Identify which cell holds the provided text, then report its (x, y) central coordinate. 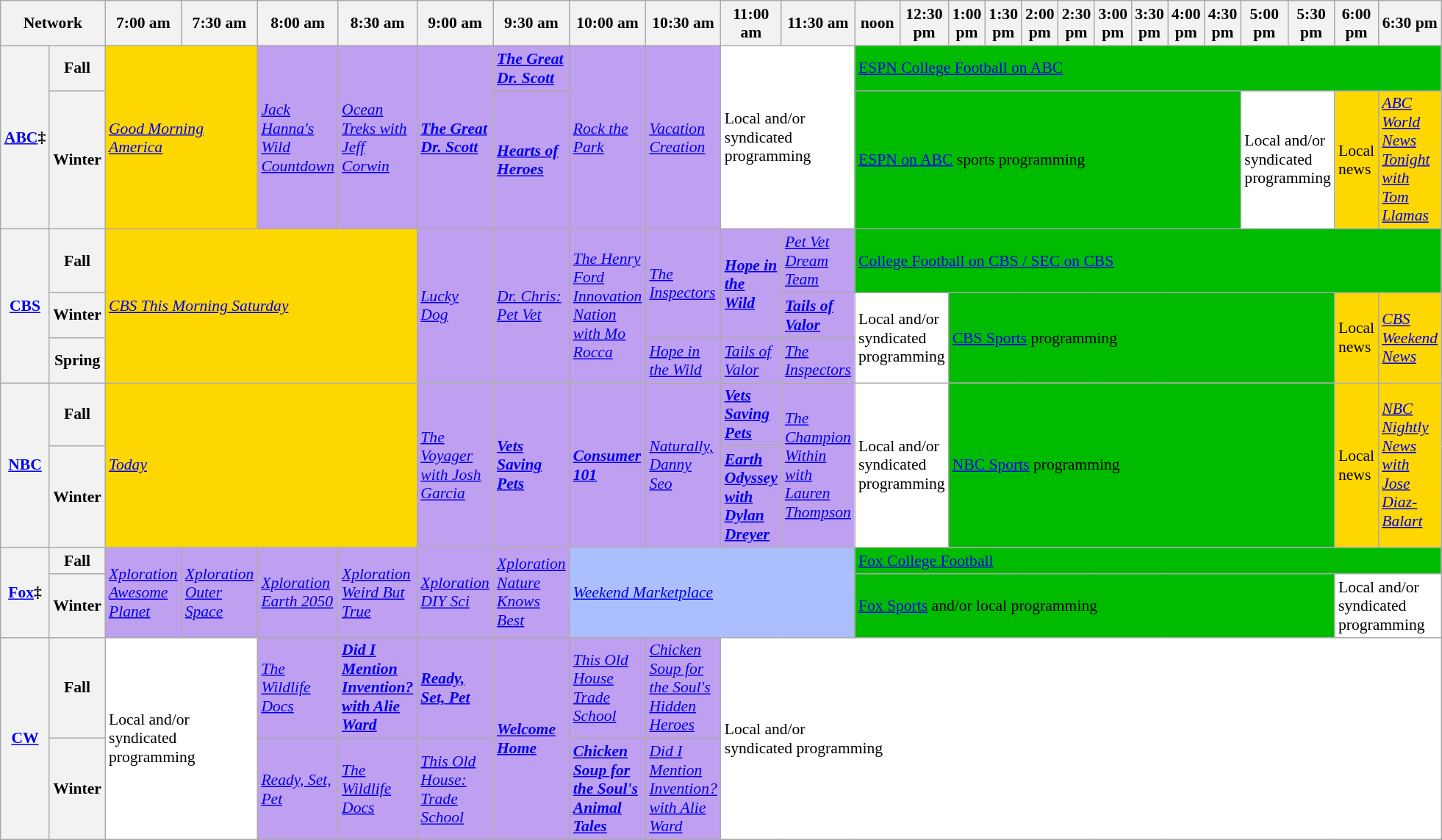
Jack Hanna's Wild Countdown (298, 137)
3:00 pm (1113, 24)
6:30 pm (1410, 24)
CBS Sports programming (1142, 338)
NBC Nightly News with Jose Diaz-Balart (1410, 465)
CW (25, 738)
4:00 pm (1186, 24)
Xploration Weird But True (378, 592)
Fox College Football (1148, 561)
4:30 pm (1223, 24)
Chicken Soup for the Soul's Animal Tales (608, 789)
11:30 am (818, 24)
Xploration DIY Sci (455, 592)
CBS This Morning Saturday (261, 306)
Fox Sports and/or local programming (1095, 606)
Vacation Creation (683, 137)
Weekend Marketplace (712, 592)
Spring (77, 360)
Hearts of Heroes (531, 160)
9:30 am (531, 24)
This Old House Trade School (608, 688)
3:30 pm (1149, 24)
Xploration Nature Knows Best (531, 592)
Today (261, 465)
College Football on CBS / SEC on CBS (1148, 262)
Dr. Chris: Pet Vet (531, 306)
1:30 pm (1003, 24)
8:30 am (378, 24)
Welcome Home (531, 738)
10:30 am (683, 24)
6:00 pm (1357, 24)
Consumer 101 (608, 465)
noon (878, 24)
11:00 am (751, 24)
Good Morning America (181, 137)
Xploration Outer Space (220, 592)
Rock the Park (608, 137)
Earth Odyssey with Dylan Dreyer (751, 498)
Xploration Earth 2050 (298, 592)
7:30 am (220, 24)
This Old House: Trade School (455, 789)
The Voyager with Josh Garcia (455, 465)
2:30 pm (1077, 24)
ABC‡ (25, 137)
Network (53, 24)
1:00 pm (967, 24)
ESPN on ABC sports programming (1048, 160)
Fox‡ (25, 592)
ABC World News Tonight with Tom Llamas (1410, 160)
7:00 am (143, 24)
2:00 pm (1040, 24)
Lucky Dog (455, 306)
Xploration Awesome Planet (143, 592)
CBS Weekend News (1410, 338)
The Champion Within with Lauren Thompson (818, 465)
12:30 pm (924, 24)
Pet Vet Dream Team (818, 262)
The Henry Ford Innovation Nation with Mo Rocca (608, 306)
Ocean Treks with Jeff Corwin (378, 137)
Chicken Soup for the Soul's Hidden Heroes (683, 688)
CBS (25, 306)
Naturally, Danny Seo (683, 465)
8:00 am (298, 24)
NBC (25, 465)
NBC Sports programming (1142, 465)
5:30 pm (1311, 24)
ESPN College Football on ABC (1148, 68)
10:00 am (608, 24)
5:00 pm (1264, 24)
9:00 am (455, 24)
